For the text-containing cell, return its midpoint in (x, y) coordinate format. 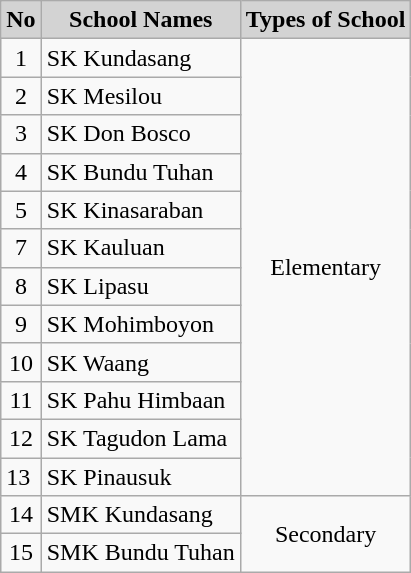
School Names (140, 20)
13 (21, 477)
15 (21, 553)
7 (21, 248)
4 (21, 172)
SK Kauluan (140, 248)
Types of School (326, 20)
SMK Kundasang (140, 515)
3 (21, 134)
10 (21, 362)
5 (21, 210)
No (21, 20)
12 (21, 438)
SK Lipasu (140, 286)
8 (21, 286)
14 (21, 515)
9 (21, 324)
SK Don Bosco (140, 134)
SK Kundasang (140, 58)
SK Bundu Tuhan (140, 172)
SK Tagudon Lama (140, 438)
11 (21, 400)
SK Pinausuk (140, 477)
1 (21, 58)
SMK Bundu Tuhan (140, 553)
2 (21, 96)
SK Waang (140, 362)
SK Mesilou (140, 96)
Elementary (326, 268)
SK Mohimboyon (140, 324)
SK Pahu Himbaan (140, 400)
SK Kinasaraban (140, 210)
Secondary (326, 534)
